Pinpoint the cell where the given text exists, returning its (X, Y) midpoint coordinate. 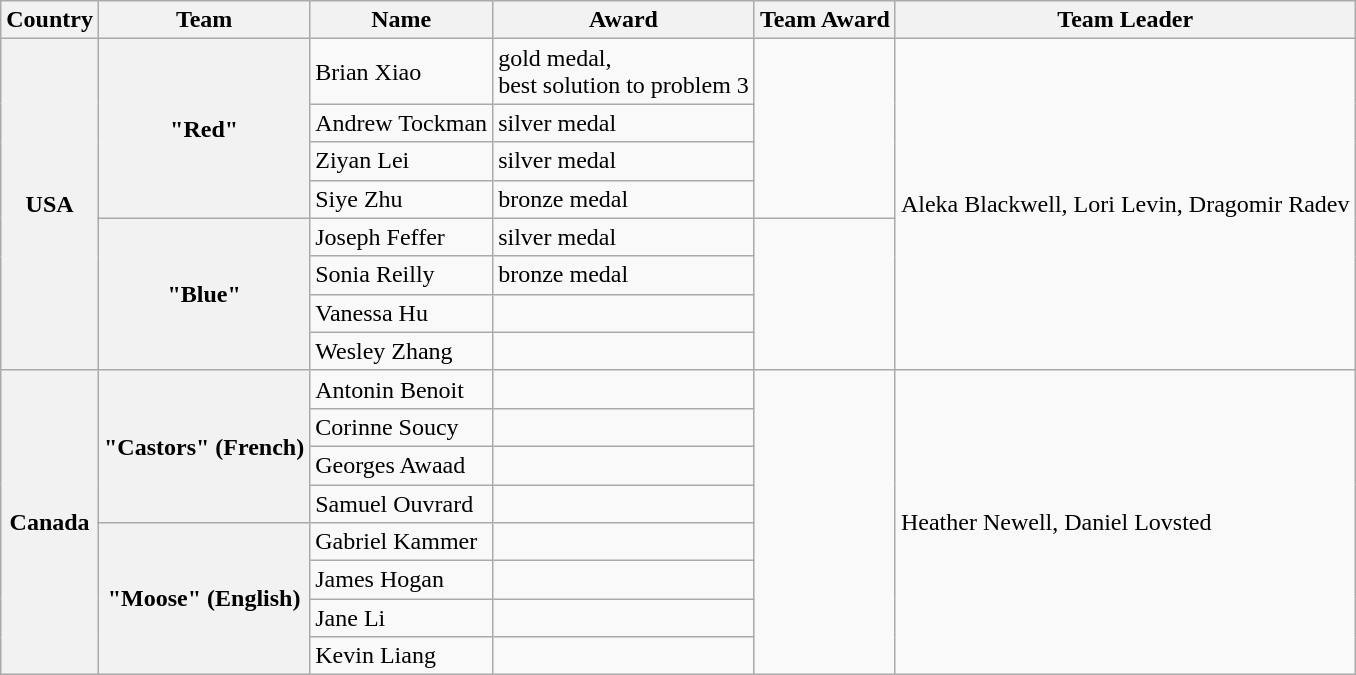
Siye Zhu (402, 199)
USA (50, 205)
Antonin Benoit (402, 389)
Samuel Ouvrard (402, 503)
Team (204, 20)
Heather Newell, Daniel Lovsted (1125, 522)
Andrew Tockman (402, 123)
Country (50, 20)
gold medal,best solution to problem 3 (624, 72)
Wesley Zhang (402, 351)
Jane Li (402, 618)
Georges Awaad (402, 465)
"Red" (204, 128)
Aleka Blackwell, Lori Levin, Dragomir Radev (1125, 205)
"Castors" (French) (204, 446)
James Hogan (402, 580)
Canada (50, 522)
Award (624, 20)
Gabriel Kammer (402, 542)
Vanessa Hu (402, 313)
"Moose" (English) (204, 599)
Brian Xiao (402, 72)
"Blue" (204, 294)
Team Award (824, 20)
Kevin Liang (402, 656)
Sonia Reilly (402, 275)
Ziyan Lei (402, 161)
Team Leader (1125, 20)
Joseph Feffer (402, 237)
Corinne Soucy (402, 427)
Name (402, 20)
